Identify which cell holds the provided text, then report its [x, y] central coordinate. 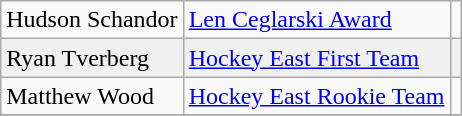
Hudson Schandor [92, 20]
Hockey East Rookie Team [316, 96]
Len Ceglarski Award [316, 20]
Ryan Tverberg [92, 58]
Hockey East First Team [316, 58]
Matthew Wood [92, 96]
